Find where the given text appears and provide that cell's center as [x, y] coordinate. 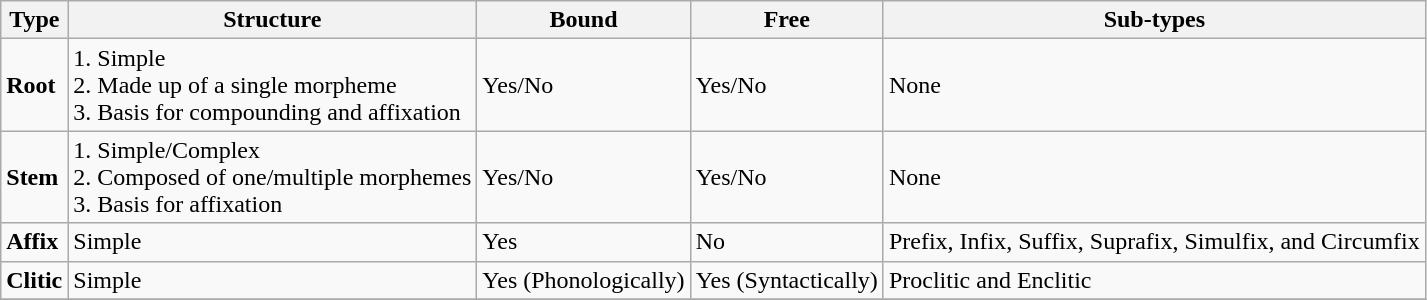
Affix [34, 242]
Stem [34, 177]
Structure [272, 20]
Root [34, 85]
1. Simple2. Made up of a single morpheme3. Basis for compounding and affixation [272, 85]
Free [786, 20]
Yes [584, 242]
Clitic [34, 280]
Yes (Phonologically) [584, 280]
Type [34, 20]
No [786, 242]
Bound [584, 20]
Prefix, Infix, Suffix, Suprafix, Simulfix, and Circumfix [1154, 242]
Sub-types [1154, 20]
1. Simple/Complex 2. Composed of one/multiple morphemes 3. Basis for affixation [272, 177]
Yes (Syntactically) [786, 280]
Proclitic and Enclitic [1154, 280]
